Detect which cell encompasses the target text, then output its [x, y] center coordinate. 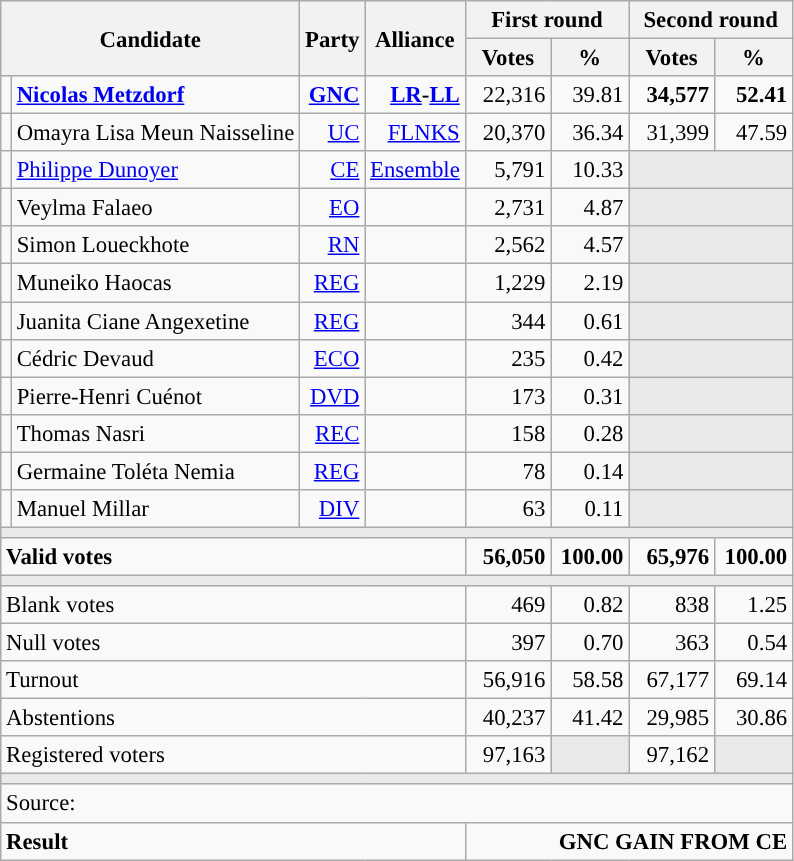
838 [672, 605]
0.11 [590, 509]
10.33 [590, 170]
Veylma Falaeo [155, 208]
Turnout [233, 680]
344 [508, 321]
Valid votes [233, 557]
2.19 [590, 283]
173 [508, 396]
EO [332, 208]
Result [233, 841]
First round [547, 20]
Ensemble [415, 170]
Manuel Millar [155, 509]
ECO [332, 358]
GNC [332, 95]
56,916 [508, 680]
69.14 [753, 680]
56,050 [508, 557]
58.58 [590, 680]
30.86 [753, 718]
Party [332, 38]
0.31 [590, 396]
Cédric Devaud [155, 358]
67,177 [672, 680]
235 [508, 358]
Germaine Toléta Nemia [155, 471]
469 [508, 605]
363 [672, 643]
40,237 [508, 718]
RN [332, 245]
2,731 [508, 208]
97,162 [672, 755]
0.70 [590, 643]
Second round [711, 20]
0.42 [590, 358]
LR-LL [415, 95]
397 [508, 643]
63 [508, 509]
Simon Loueckhote [155, 245]
29,985 [672, 718]
REC [332, 433]
Nicolas Metzdorf [155, 95]
Candidate [150, 38]
Omayra Lisa Meun Naisseline [155, 133]
97,163 [508, 755]
DIV [332, 509]
CE [332, 170]
2,562 [508, 245]
20,370 [508, 133]
DVD [332, 396]
Juanita Ciane Angexetine [155, 321]
GNC GAIN FROM CE [628, 841]
0.54 [753, 643]
UC [332, 133]
31,399 [672, 133]
65,976 [672, 557]
78 [508, 471]
Pierre-Henri Cuénot [155, 396]
41.42 [590, 718]
0.14 [590, 471]
4.57 [590, 245]
1,229 [508, 283]
Philippe Dunoyer [155, 170]
Source: [397, 804]
0.82 [590, 605]
Registered voters [233, 755]
0.61 [590, 321]
Null votes [233, 643]
158 [508, 433]
36.34 [590, 133]
Blank votes [233, 605]
5,791 [508, 170]
0.28 [590, 433]
4.87 [590, 208]
34,577 [672, 95]
Muneiko Haocas [155, 283]
Abstentions [233, 718]
Alliance [415, 38]
39.81 [590, 95]
FLNKS [415, 133]
47.59 [753, 133]
22,316 [508, 95]
52.41 [753, 95]
Thomas Nasri [155, 433]
1.25 [753, 605]
